Output the [X, Y] coordinate of the center of the cell containing the given text.  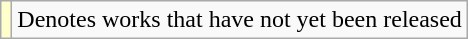
Denotes works that have not yet been released [240, 20]
